Search for the cell housing the specified text and yield its [X, Y] center coordinate. 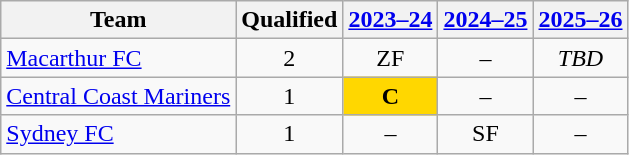
Qualified [290, 20]
Macarthur FC [118, 58]
Team [118, 20]
TBD [580, 58]
C [390, 96]
SF [486, 134]
2025–26 [580, 20]
Central Coast Mariners [118, 96]
2024–25 [486, 20]
Sydney FC [118, 134]
2 [290, 58]
2023–24 [390, 20]
ZF [390, 58]
